Extract the (x, y) coordinate from the center of the cell holding the provided text.  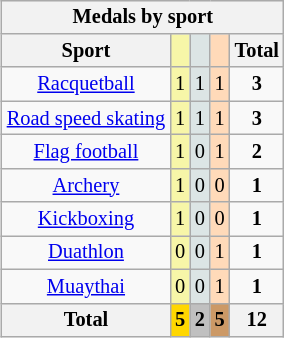
Flag football (86, 152)
Sport (86, 51)
Road speed skating (86, 118)
Duathlon (86, 253)
Kickboxing (86, 219)
Muaythai (86, 286)
Medals by sport (143, 17)
12 (257, 320)
Archery (86, 185)
Racquetball (86, 84)
